Output the (X, Y) coordinate of the center of the cell containing the given text.  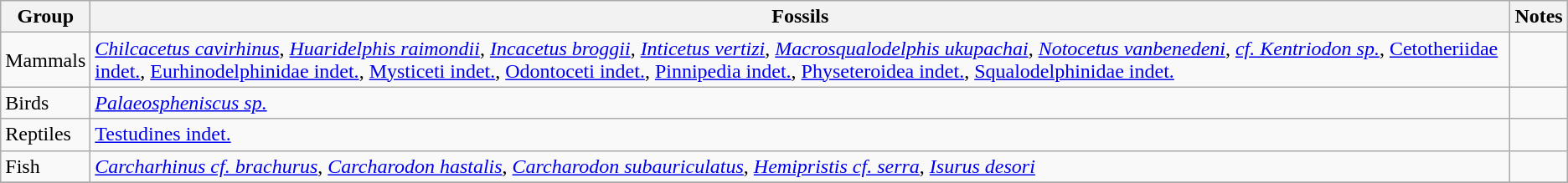
Reptiles (45, 135)
Birds (45, 103)
Mammals (45, 60)
Testudines indet. (801, 135)
Notes (1539, 17)
Fish (45, 166)
Palaeospheniscus sp. (801, 103)
Group (45, 17)
Fossils (801, 17)
Carcharhinus cf. brachurus, Carcharodon hastalis, Carcharodon subauriculatus, Hemipristis cf. serra, Isurus desori (801, 166)
